Pinpoint the cell where the given text exists, returning its (X, Y) midpoint coordinate. 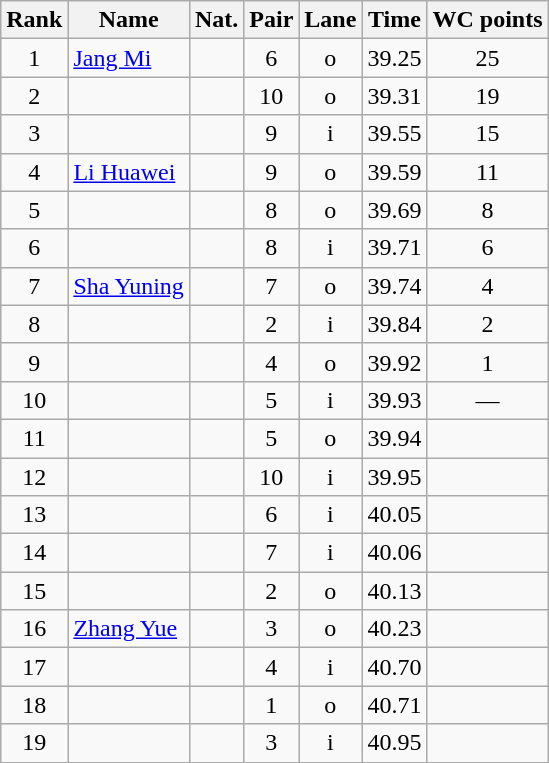
14 (34, 553)
Lane (330, 20)
39.59 (394, 172)
Zhang Yue (129, 629)
40.70 (394, 667)
40.06 (394, 553)
Rank (34, 20)
40.71 (394, 705)
— (488, 400)
40.23 (394, 629)
39.84 (394, 324)
39.55 (394, 134)
40.13 (394, 591)
25 (488, 58)
18 (34, 705)
13 (34, 515)
39.71 (394, 248)
12 (34, 477)
Nat. (216, 20)
39.31 (394, 96)
Li Huawei (129, 172)
39.92 (394, 362)
Pair (272, 20)
Time (394, 20)
Name (129, 20)
39.74 (394, 286)
Sha Yuning (129, 286)
39.25 (394, 58)
17 (34, 667)
40.05 (394, 515)
Jang Mi (129, 58)
40.95 (394, 743)
39.94 (394, 438)
16 (34, 629)
39.69 (394, 210)
39.93 (394, 400)
39.95 (394, 477)
WC points (488, 20)
